From the cell containing the given text, extract its center point as [X, Y] coordinate. 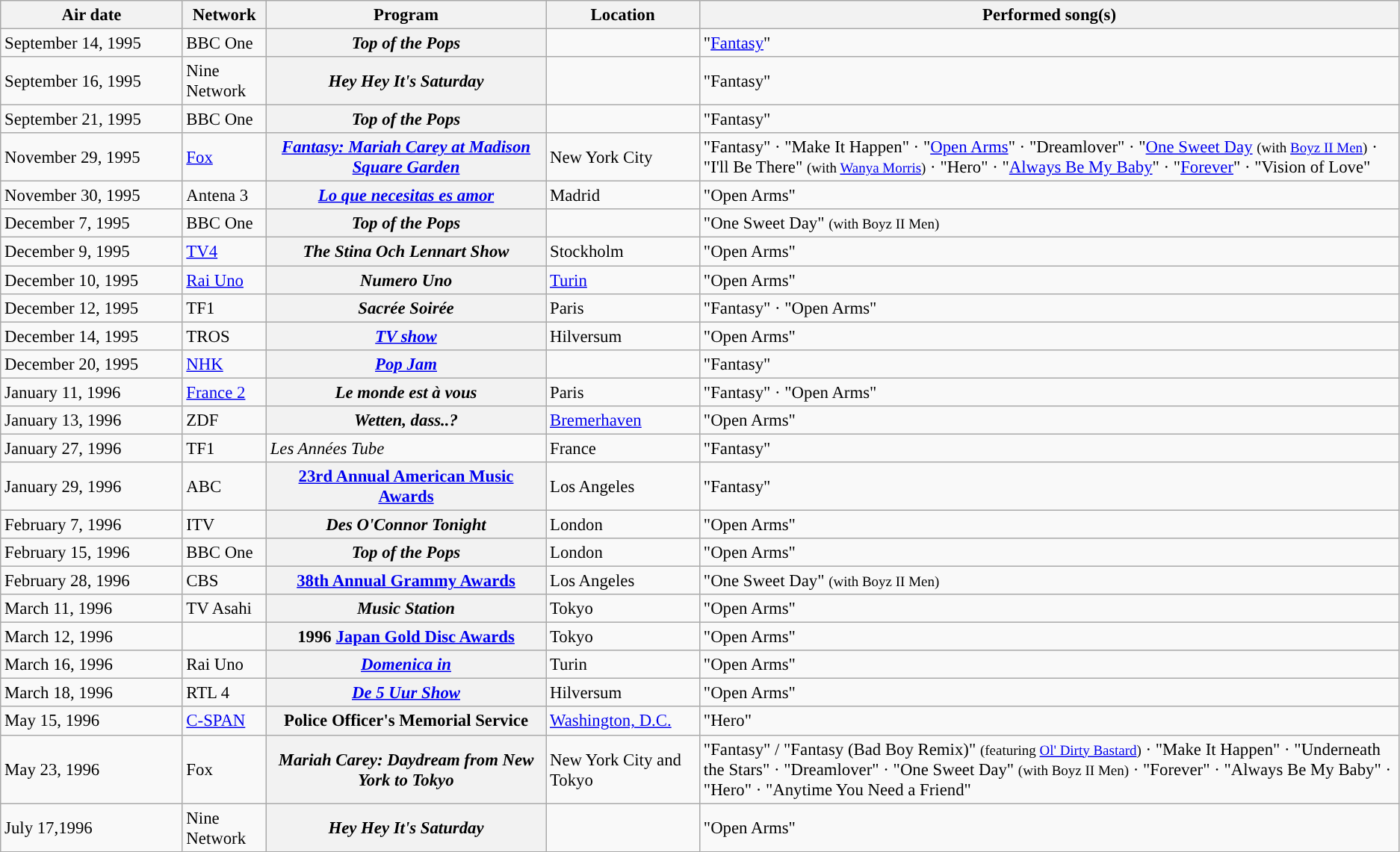
Des O'Connor Tonight [406, 524]
38th Annual Grammy Awards [406, 581]
December 20, 1995 [91, 364]
Sacrée Soirée [406, 308]
Washington, D.C. [623, 721]
May 23, 1996 [91, 769]
March 18, 1996 [91, 693]
September 14, 1995 [91, 43]
December 9, 1995 [91, 252]
France 2 [224, 392]
July 17,1996 [91, 827]
NHK [224, 364]
"Hero" [1050, 721]
December 7, 1995 [91, 223]
February 15, 1996 [91, 553]
January 27, 1996 [91, 448]
May 15, 1996 [91, 721]
March 11, 1996 [91, 609]
France [623, 448]
Performed song(s) [1050, 15]
TV show [406, 336]
De 5 Uur Show [406, 693]
November 29, 1995 [91, 157]
December 12, 1995 [91, 308]
1996 Japan Gold Disc Awards [406, 637]
Madrid [623, 196]
RTL 4 [224, 693]
March 12, 1996 [91, 637]
CBS [224, 581]
December 10, 1995 [91, 280]
Domenica in [406, 665]
Air date [91, 15]
23rd Annual American Music Awards [406, 487]
March 16, 1996 [91, 665]
September 16, 1995 [91, 81]
Stockholm [623, 252]
Wetten, dass..? [406, 420]
January 29, 1996 [91, 487]
Numero Uno [406, 280]
December 14, 1995 [91, 336]
C-SPAN [224, 721]
February 7, 1996 [91, 524]
January 11, 1996 [91, 392]
New York City and Tokyo [623, 769]
February 28, 1996 [91, 581]
Lo que necesitas es amor [406, 196]
Police Officer's Memorial Service [406, 721]
Mariah Carey: Daydream from New York to Tokyo [406, 769]
Location [623, 15]
Fantasy: Mariah Carey at Madison Square Garden [406, 157]
ABC [224, 487]
September 21, 1995 [91, 119]
TV Asahi [224, 609]
TROS [224, 336]
The Stina Och Lennart Show [406, 252]
Music Station [406, 609]
January 13, 1996 [91, 420]
Le monde est à vous [406, 392]
Bremerhaven [623, 420]
Pop Jam [406, 364]
TV4 [224, 252]
Les Années Tube [406, 448]
ITV [224, 524]
Program [406, 15]
ZDF [224, 420]
November 30, 1995 [91, 196]
New York City [623, 157]
Antena 3 [224, 196]
Network [224, 15]
